Determine the (x, y) coordinate at the center of the cell enclosing the given text.  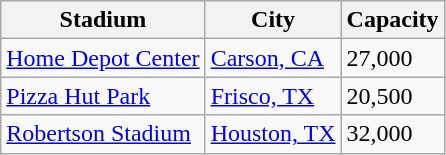
27,000 (392, 58)
20,500 (392, 96)
Home Depot Center (103, 58)
Carson, CA (273, 58)
Stadium (103, 20)
City (273, 20)
Robertson Stadium (103, 134)
Frisco, TX (273, 96)
Pizza Hut Park (103, 96)
Capacity (392, 20)
Houston, TX (273, 134)
32,000 (392, 134)
